Find where the given text appears and provide that cell's center as (x, y) coordinate. 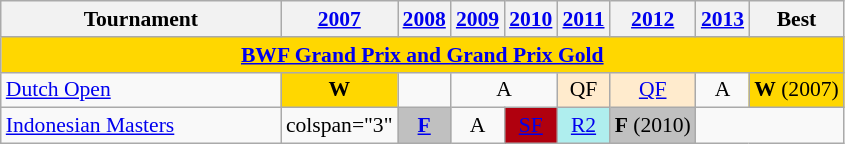
Tournament (141, 19)
SF (530, 126)
W (340, 90)
Best (796, 19)
Dutch Open (141, 90)
2013 (722, 19)
2012 (653, 19)
F (424, 126)
colspan="3" (340, 126)
2009 (478, 19)
2007 (340, 19)
R2 (583, 126)
W (2007) (796, 90)
2010 (530, 19)
Indonesian Masters (141, 126)
BWF Grand Prix and Grand Prix Gold (422, 55)
2011 (583, 19)
F (2010) (653, 126)
2008 (424, 19)
